Extract the [X, Y] coordinate from the center of the cell holding the provided text.  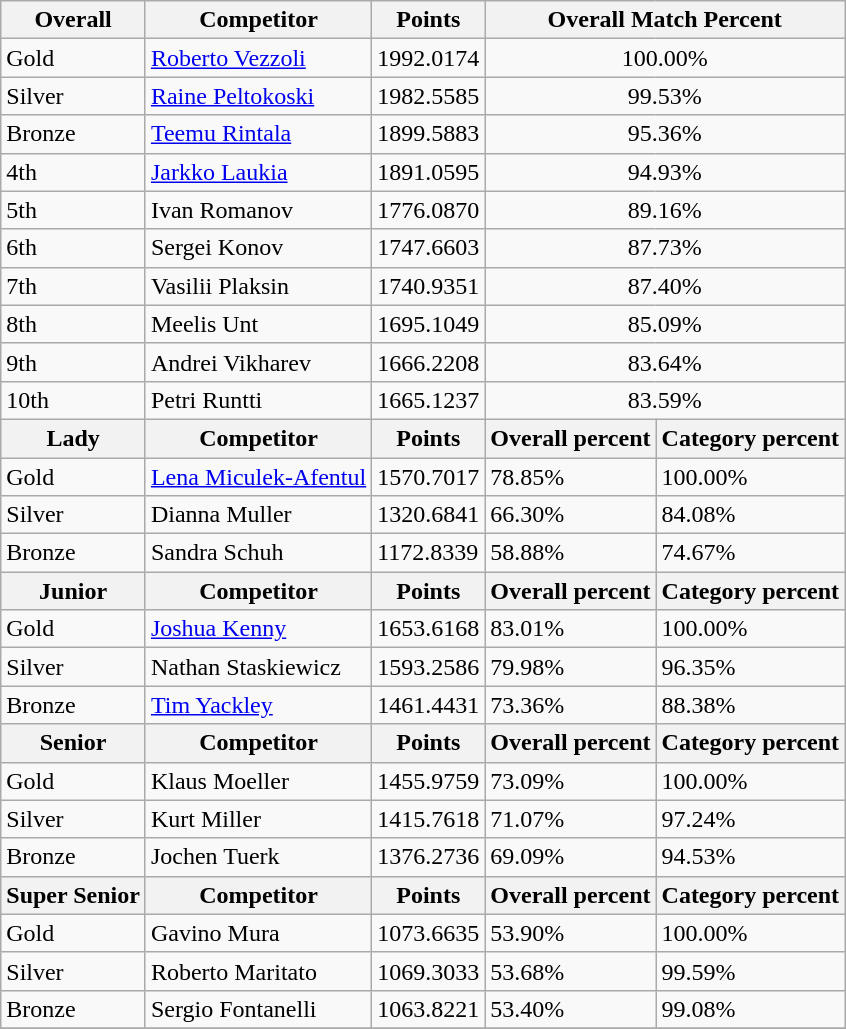
1172.8339 [428, 553]
95.36% [665, 134]
89.16% [665, 210]
Ivan Romanov [258, 210]
79.98% [570, 667]
Kurt Miller [258, 819]
Jochen Tuerk [258, 857]
7th [74, 286]
Sergei Konov [258, 248]
Klaus Moeller [258, 781]
53.90% [570, 933]
Dianna Muller [258, 515]
1069.3033 [428, 971]
1740.9351 [428, 286]
73.36% [570, 705]
1899.5883 [428, 134]
Andrei Vikharev [258, 362]
1695.1049 [428, 324]
88.38% [750, 705]
1992.0174 [428, 58]
4th [74, 172]
99.53% [665, 96]
83.64% [665, 362]
1666.2208 [428, 362]
84.08% [750, 515]
Sandra Schuh [258, 553]
Overall Match Percent [665, 20]
Petri Runtti [258, 400]
99.59% [750, 971]
53.68% [570, 971]
5th [74, 210]
74.67% [750, 553]
1593.2586 [428, 667]
78.85% [570, 477]
Roberto Vezzoli [258, 58]
Roberto Maritato [258, 971]
94.93% [665, 172]
Vasilii Plaksin [258, 286]
85.09% [665, 324]
1320.6841 [428, 515]
Gavino Mura [258, 933]
Lena Miculek-Afentul [258, 477]
73.09% [570, 781]
1653.6168 [428, 629]
69.09% [570, 857]
Joshua Kenny [258, 629]
Meelis Unt [258, 324]
Nathan Staskiewicz [258, 667]
6th [74, 248]
Jarkko Laukia [258, 172]
1415.7618 [428, 819]
1063.8221 [428, 1009]
9th [74, 362]
71.07% [570, 819]
Raine Peltokoski [258, 96]
1461.4431 [428, 705]
96.35% [750, 667]
8th [74, 324]
Overall [74, 20]
1747.6603 [428, 248]
1570.7017 [428, 477]
1073.6635 [428, 933]
83.01% [570, 629]
Senior [74, 743]
Lady [74, 438]
58.88% [570, 553]
Sergio Fontanelli [258, 1009]
94.53% [750, 857]
1376.2736 [428, 857]
99.08% [750, 1009]
10th [74, 400]
Tim Yackley [258, 705]
66.30% [570, 515]
1982.5585 [428, 96]
87.73% [665, 248]
87.40% [665, 286]
97.24% [750, 819]
83.59% [665, 400]
1891.0595 [428, 172]
1455.9759 [428, 781]
1776.0870 [428, 210]
Super Senior [74, 895]
Teemu Rintala [258, 134]
1665.1237 [428, 400]
53.40% [570, 1009]
Junior [74, 591]
